Identify which cell holds the provided text, then report its [x, y] central coordinate. 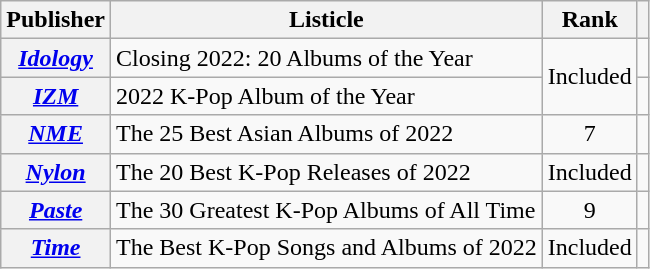
The 30 Greatest K-Pop Albums of All Time [327, 210]
Closing 2022: 20 Albums of the Year [327, 58]
Nylon [56, 172]
Rank [590, 20]
Paste [56, 210]
NME [56, 134]
The 20 Best K-Pop Releases of 2022 [327, 172]
The Best K-Pop Songs and Albums of 2022 [327, 248]
IZM [56, 96]
2022 K-Pop Album of the Year [327, 96]
7 [590, 134]
Idology [56, 58]
Publisher [56, 20]
Time [56, 248]
9 [590, 210]
Listicle [327, 20]
The 25 Best Asian Albums of 2022 [327, 134]
